Identify which cell holds the provided text, then report its (X, Y) central coordinate. 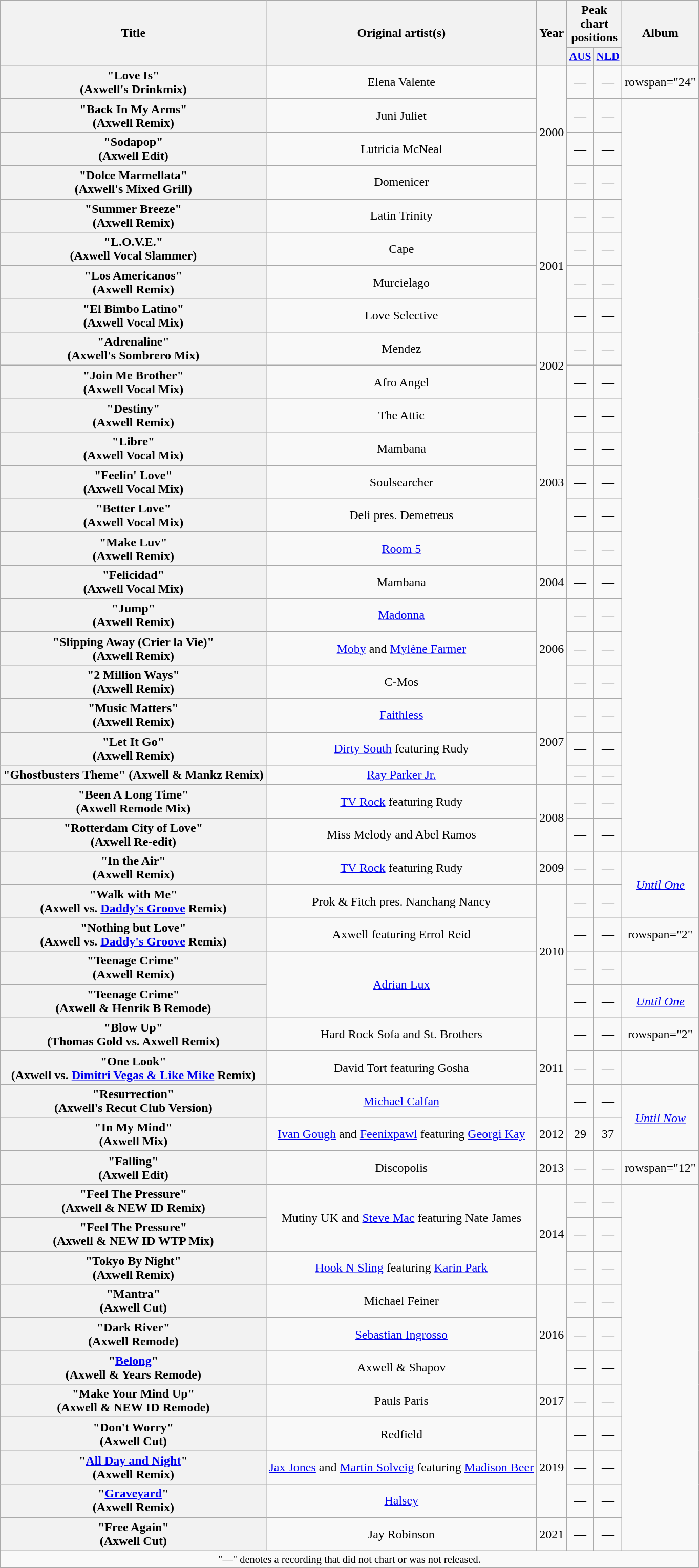
"—" denotes a recording that did not chart or was not released. (349, 1559)
"Walk with Me"(Axwell vs. Daddy's Groove Remix) (133, 901)
"Free Again" (Axwell Cut) (133, 1534)
Cape (401, 249)
"All Day and Night"(Axwell Remix) (133, 1467)
"Make Your Mind Up"(Axwell & NEW ID Remode) (133, 1401)
Title (133, 33)
Lutricia McNeal (401, 148)
"Love Is"(Axwell's Drinkmix) (133, 82)
"Make Luv"(Axwell Remix) (133, 549)
2002 (552, 366)
"Mantra"(Axwell Cut) (133, 1301)
"Summer Breeze"(Axwell Remix) (133, 216)
"Feel The Pressure"(Axwell & NEW ID Remix) (133, 1201)
2006 (552, 648)
2016 (552, 1334)
Soulsearcher (401, 482)
2013 (552, 1167)
AUS (581, 57)
2017 (552, 1401)
Year (552, 33)
"Dark River"(Axwell Remode) (133, 1334)
Axwell & Shapov (401, 1368)
Michael Calfan (401, 1101)
"Feel The Pressure"(Axwell & NEW ID WTP Mix) (133, 1235)
Latin Trinity (401, 216)
"Better Love"(Axwell Vocal Mix) (133, 515)
Jax Jones and Martin Solveig featuring Madison Beer (401, 1467)
2009 (552, 868)
"Blow Up"(Thomas Gold vs. Axwell Remix) (133, 1034)
"Falling"(Axwell Edit) (133, 1167)
"Back In My Arms" (Axwell Remix) (133, 116)
Juni Juliet (401, 116)
"One Look"(Axwell vs. Dimitri Vegas & Like Mike Remix) (133, 1068)
2010 (552, 951)
Room 5 (401, 549)
"Resurrection"(Axwell's Recut Club Version) (133, 1101)
Adrian Lux (401, 984)
Madonna (401, 615)
2004 (552, 582)
Axwell featuring Errol Reid (401, 935)
2021 (552, 1534)
Original artist(s) (401, 33)
"Rotterdam City of Love"(Axwell Re-edit) (133, 834)
"Belong"(Axwell & Years Remode) (133, 1368)
"In the Air"(Axwell Remix) (133, 868)
"In My Mind"(Axwell Mix) (133, 1134)
Dirty South featuring Rudy (401, 748)
Sebastian Ingrosso (401, 1334)
"2 Million Ways"(Axwell Remix) (133, 682)
2014 (552, 1234)
C-Mos (401, 682)
Deli pres. Demetreus (401, 515)
Album (661, 33)
"Ghostbusters Theme" (Axwell & Mankz Remix) (133, 775)
"Been A Long Time"(Axwell Remode Mix) (133, 802)
Mendez (401, 349)
2019 (552, 1467)
"Adrenaline"(Axwell's Sombrero Mix) (133, 349)
"Teenage Crime"(Axwell & Henrik B Remode) (133, 1001)
"El Bimbo Latino"(Axwell Vocal Mix) (133, 315)
Moby and Mylène Farmer (401, 648)
"Nothing but Love"(Axwell vs. Daddy's Groove Remix) (133, 935)
"Los Americanos" (Axwell Remix) (133, 283)
"Dolce Marmellata"(Axwell's Mixed Grill) (133, 182)
Until Now (661, 1118)
"Let It Go"(Axwell Remix) (133, 748)
Prok & Fitch pres. Nanchang Nancy (401, 901)
Pauls Paris (401, 1401)
"Graveyard" (Axwell Remix) (133, 1501)
"Libre"(Axwell Vocal Mix) (133, 448)
Mutiny UK and Steve Mac featuring Nate James (401, 1217)
2008 (552, 818)
Afro Angel (401, 382)
The Attic (401, 416)
"Music Matters"(Axwell Remix) (133, 716)
NLD (607, 57)
Redfield (401, 1434)
"Feelin' Love"(Axwell Vocal Mix) (133, 482)
Murcielago (401, 283)
2000 (552, 132)
rowspan="24" (661, 82)
"Tokyo By Night"(Axwell Remix) (133, 1268)
rowspan="12" (661, 1167)
David Tort featuring Gosha (401, 1068)
2003 (552, 482)
Ray Parker Jr. (401, 775)
2011 (552, 1068)
Ivan Gough and Feenixpawl featuring Georgi Kay (401, 1134)
Michael Feiner (401, 1301)
Jay Robinson (401, 1534)
2001 (552, 266)
29 (581, 1134)
Love Selective (401, 315)
Hook N Sling featuring Karin Park (401, 1268)
"Join Me Brother"(Axwell Vocal Mix) (133, 382)
"Felicidad"(Axwell Vocal Mix) (133, 582)
"L.O.V.E."(Axwell Vocal Slammer) (133, 249)
37 (607, 1134)
"Don't Worry" (Axwell Cut) (133, 1434)
Peak chart positions (595, 24)
Halsey (401, 1501)
Discopolis (401, 1167)
"Teenage Crime"(Axwell Remix) (133, 968)
Miss Melody and Abel Ramos (401, 834)
Faithless (401, 716)
2007 (552, 742)
Elena Valente (401, 82)
2012 (552, 1134)
Hard Rock Sofa and St. Brothers (401, 1034)
"Slipping Away (Crier la Vie)"(Axwell Remix) (133, 648)
"Jump"(Axwell Remix) (133, 615)
"Destiny"(Axwell Remix) (133, 416)
"Sodapop"(Axwell Edit) (133, 148)
Domenicer (401, 182)
